Find where the given text appears and provide that cell's center as [x, y] coordinate. 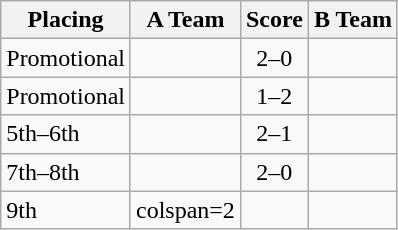
Placing [66, 20]
A Team [185, 20]
colspan=2 [185, 210]
2–1 [274, 134]
5th–6th [66, 134]
1–2 [274, 96]
9th [66, 210]
7th–8th [66, 172]
Score [274, 20]
B Team [352, 20]
